Determine the [X, Y] coordinate at the center of the cell enclosing the given text.  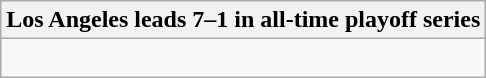
Los Angeles leads 7–1 in all-time playoff series [244, 20]
